Pinpoint the cell where the given text exists, returning its [x, y] midpoint coordinate. 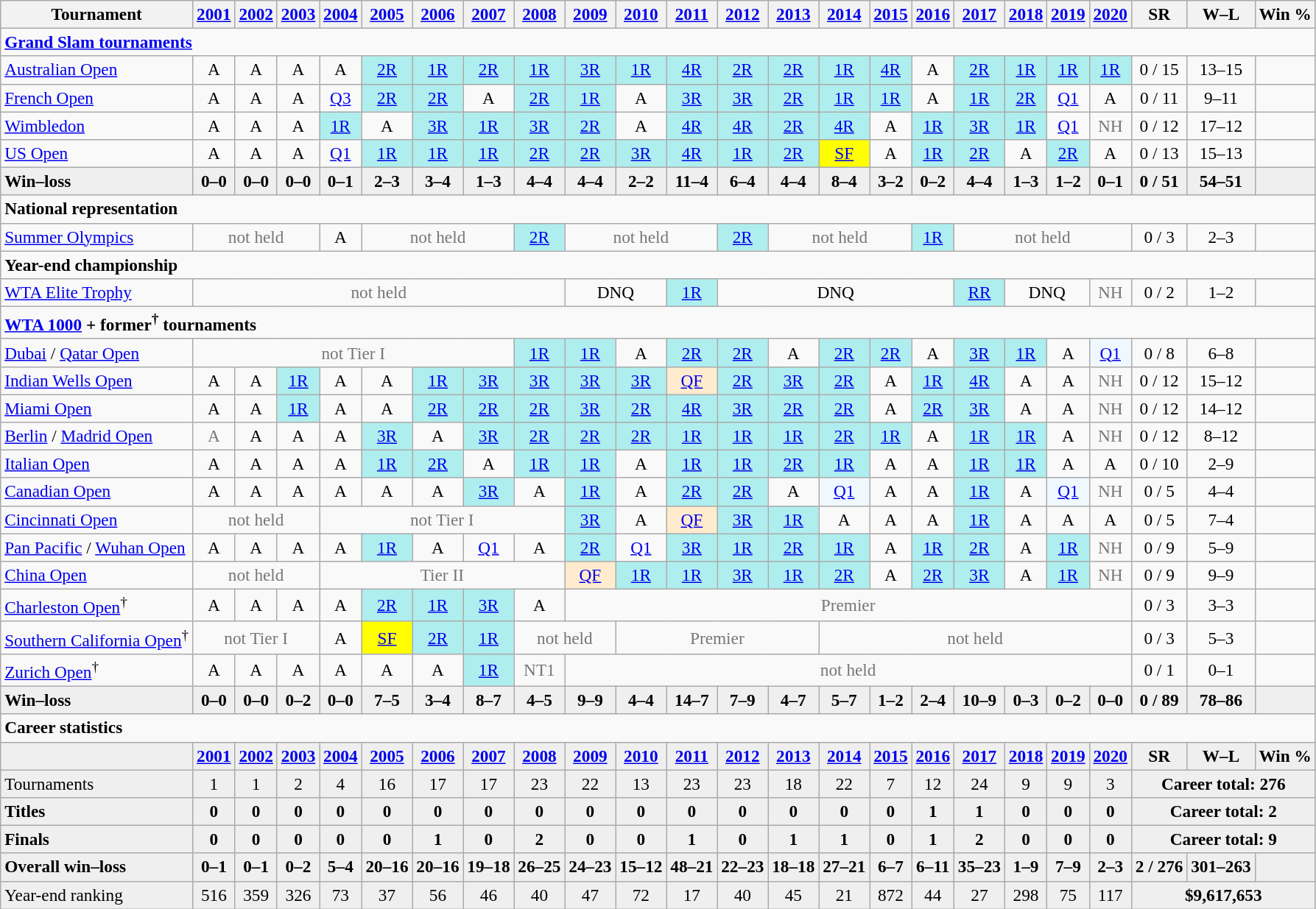
3–3 [1221, 605]
Career total: 9 [1223, 839]
8–7 [489, 700]
3 [1111, 783]
Miami Open [97, 408]
18 [794, 783]
24 [979, 783]
13–15 [1221, 70]
2 / 276 [1159, 867]
WTA 1000 + former† tournaments [658, 322]
54–51 [1221, 181]
17–12 [1221, 125]
French Open [97, 98]
5–9 [1221, 547]
14–12 [1221, 408]
45 [794, 895]
5–3 [1221, 637]
22–23 [742, 867]
5–7 [844, 700]
0 / 51 [1159, 181]
9–11 [1221, 98]
Indian Wells Open [97, 381]
$9,617,653 [1223, 895]
15–13 [1221, 153]
0 / 1 [1159, 670]
Q3 [340, 98]
Year-end ranking [97, 895]
298 [1025, 895]
47 [591, 895]
Pan Pacific / Wuhan Open [97, 547]
872 [891, 895]
Dubai / Qatar Open [97, 353]
Italian Open [97, 464]
4–5 [539, 700]
Zurich Open† [97, 670]
0 / 15 [1159, 70]
35–23 [979, 867]
10–9 [979, 700]
Titles [97, 811]
Career statistics [658, 728]
7–4 [1221, 520]
11–4 [692, 181]
Year-end championship [658, 264]
0 / 10 [1159, 464]
0 / 8 [1159, 353]
Career total: 2 [1223, 811]
19–18 [489, 867]
Wimbledon [97, 125]
37 [387, 895]
2–2 [641, 181]
2–9 [1221, 464]
27–21 [844, 867]
8–12 [1221, 436]
WTA Elite Trophy [97, 292]
326 [298, 895]
6–8 [1221, 353]
Finals [97, 839]
359 [256, 895]
6–7 [891, 867]
27 [979, 895]
18–18 [794, 867]
0–3 [1025, 700]
Tier II [442, 575]
China Open [97, 575]
2–4 [932, 700]
Canadian Open [97, 492]
National representation [658, 209]
Overall win–loss [97, 867]
1–9 [1025, 867]
73 [340, 895]
16 [387, 783]
72 [641, 895]
Australian Open [97, 70]
516 [214, 895]
75 [1068, 895]
6–4 [742, 181]
3–2 [891, 181]
0 / 2 [1159, 292]
48–21 [692, 867]
5–4 [340, 867]
Grand Slam tournaments [658, 42]
44 [932, 895]
Berlin / Madrid Open [97, 436]
Charleston Open† [97, 605]
NT1 [539, 670]
8–4 [844, 181]
301–263 [1221, 867]
Summer Olympics [97, 237]
Cincinnati Open [97, 520]
Tournaments [97, 783]
0 / 89 [1159, 700]
46 [489, 895]
0 / 13 [1159, 153]
US Open [97, 153]
78–86 [1221, 700]
0 / 11 [1159, 98]
4 [340, 783]
21 [844, 895]
12 [932, 783]
7–5 [387, 700]
14–7 [692, 700]
4–7 [794, 700]
Southern California Open† [97, 637]
24–23 [591, 867]
56 [437, 895]
Tournament [97, 14]
RR [979, 292]
117 [1111, 895]
26–25 [539, 867]
Career total: 276 [1223, 783]
7 [891, 783]
6–11 [932, 867]
13 [641, 783]
